Return the (x, y) coordinate for the center point of the cell that contains the specified text.  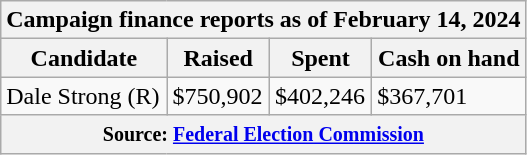
$750,902 (218, 96)
Raised (218, 58)
Candidate (84, 58)
$367,701 (449, 96)
Cash on hand (449, 58)
Source: Federal Election Commission (264, 134)
Dale Strong (R) (84, 96)
Campaign finance reports as of February 14, 2024 (264, 20)
$402,246 (320, 96)
Spent (320, 58)
